Identify which cell holds the provided text, then report its (X, Y) central coordinate. 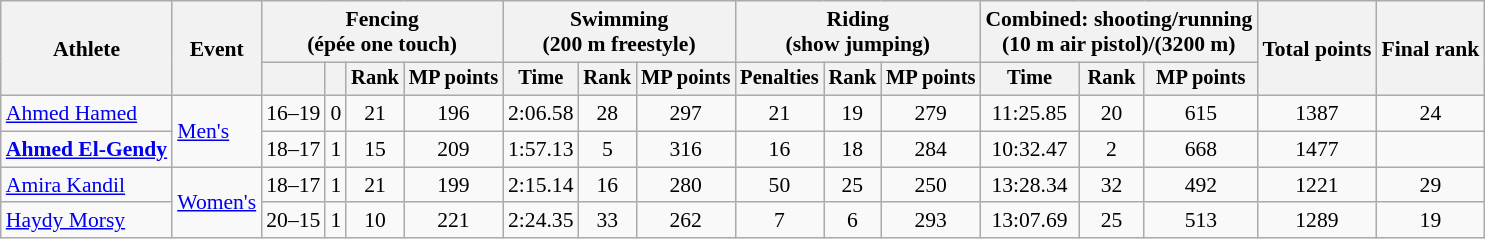
2:06.58 (540, 114)
284 (930, 150)
Riding(show jumping) (858, 32)
513 (1200, 221)
20 (1112, 114)
Final rank (1430, 48)
Ahmed Hamed (86, 114)
11:25.85 (1029, 114)
Penalties (779, 79)
Swimming(200 m freestyle) (619, 32)
280 (686, 185)
10:32.47 (1029, 150)
279 (930, 114)
Event (216, 48)
1387 (1316, 114)
50 (779, 185)
492 (1200, 185)
Men's (216, 132)
297 (686, 114)
Amira Kandil (86, 185)
0 (336, 114)
1:57.13 (540, 150)
Women's (216, 202)
Combined: shooting/running(10 m air pistol)/(3200 m) (1118, 32)
1289 (1316, 221)
209 (454, 150)
316 (686, 150)
668 (1200, 150)
615 (1200, 114)
221 (454, 221)
2:15.14 (540, 185)
32 (1112, 185)
250 (930, 185)
Fencing(épée one touch) (382, 32)
5 (608, 150)
1221 (1316, 185)
16–19 (293, 114)
Haydy Morsy (86, 221)
1477 (1316, 150)
15 (375, 150)
293 (930, 221)
13:28.34 (1029, 185)
Ahmed El-Gendy (86, 150)
199 (454, 185)
262 (686, 221)
20–15 (293, 221)
10 (375, 221)
Total points (1316, 48)
196 (454, 114)
24 (1430, 114)
28 (608, 114)
2:24.35 (540, 221)
6 (853, 221)
Athlete (86, 48)
7 (779, 221)
2 (1112, 150)
13:07.69 (1029, 221)
29 (1430, 185)
33 (608, 221)
18 (853, 150)
